Capture the cell that displays the provided text and extract its (x, y) central coordinate. 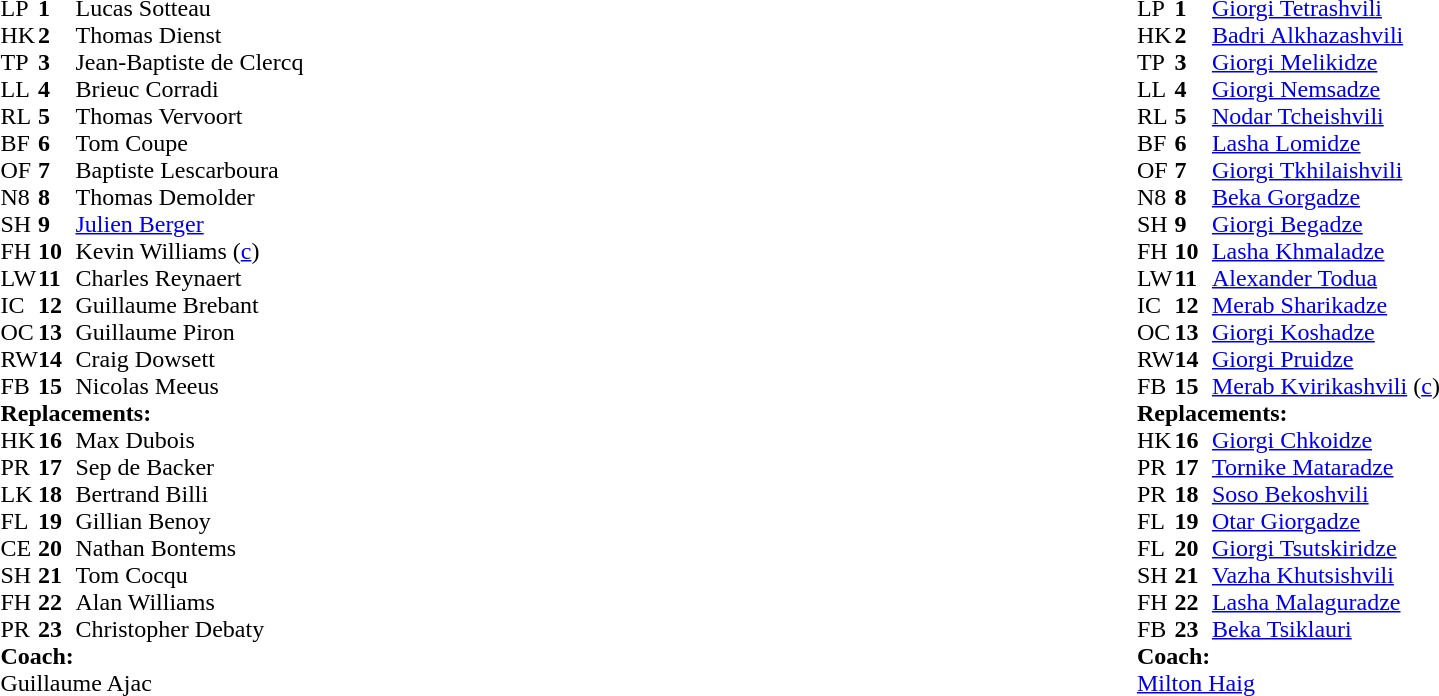
Thomas Demolder (190, 198)
Craig Dowsett (190, 360)
Christopher Debaty (190, 630)
Nathan Bontems (190, 548)
Brieuc Corradi (190, 90)
Kevin Williams (c) (190, 252)
Replacements: (152, 414)
Tom Coupe (190, 144)
CE (19, 548)
Julien Berger (190, 224)
Coach: (152, 656)
Baptiste Lescarboura (190, 170)
Sep de Backer (190, 468)
Max Dubois (190, 440)
Jean-Baptiste de Clercq (190, 62)
Thomas Dienst (190, 36)
Guillaume Brebant (190, 306)
Charles Reynaert (190, 278)
Thomas Vervoort (190, 116)
Alan Williams (190, 602)
LK (19, 494)
Guillaume Piron (190, 332)
Gillian Benoy (190, 522)
Tom Cocqu (190, 576)
Bertrand Billi (190, 494)
Nicolas Meeus (190, 386)
